Locate the cell with the specified text and output its [X, Y] center coordinate. 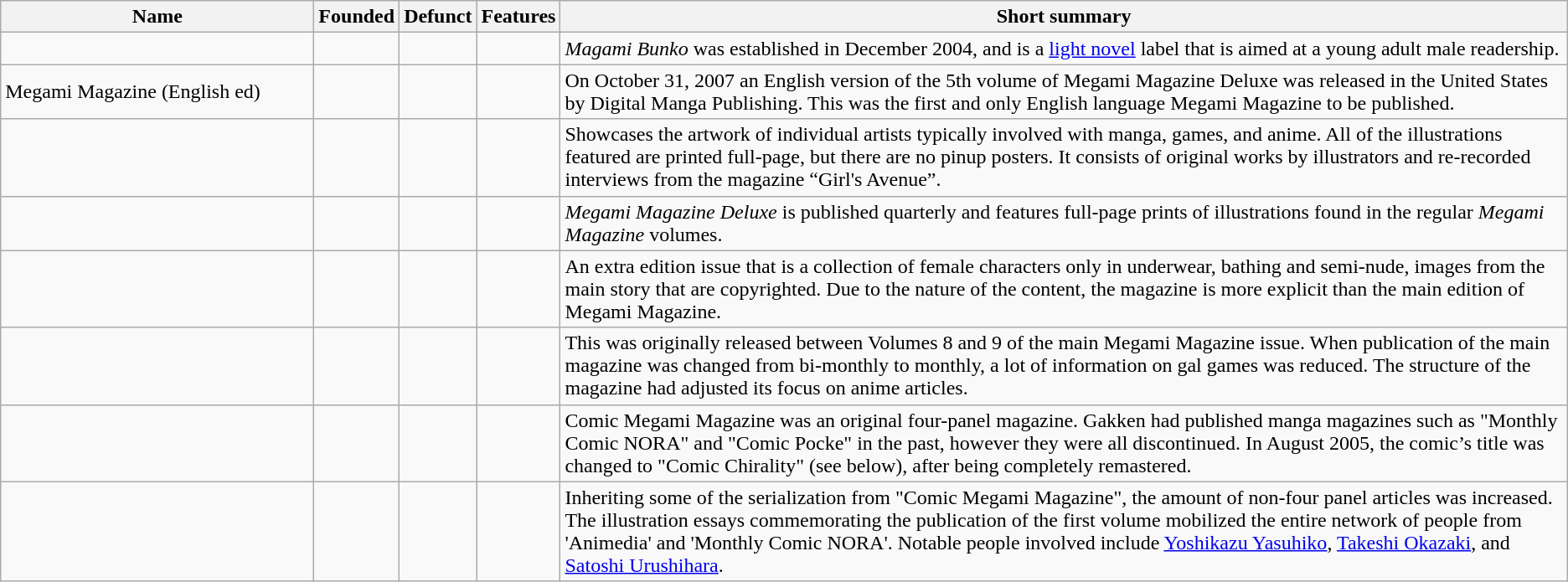
Short summary [1064, 17]
Defunct [438, 17]
Founded [357, 17]
Megami Magazine (English ed) [157, 92]
Megami Magazine Deluxe is published quarterly and features full-page prints of illustrations found in the regular Megami Magazine volumes. [1064, 223]
Magami Bunko was established in December 2004, and is a light novel label that is aimed at a young adult male readership. [1064, 49]
Features [518, 17]
Name [157, 17]
